Return [X, Y] of the center of cell containing provided text 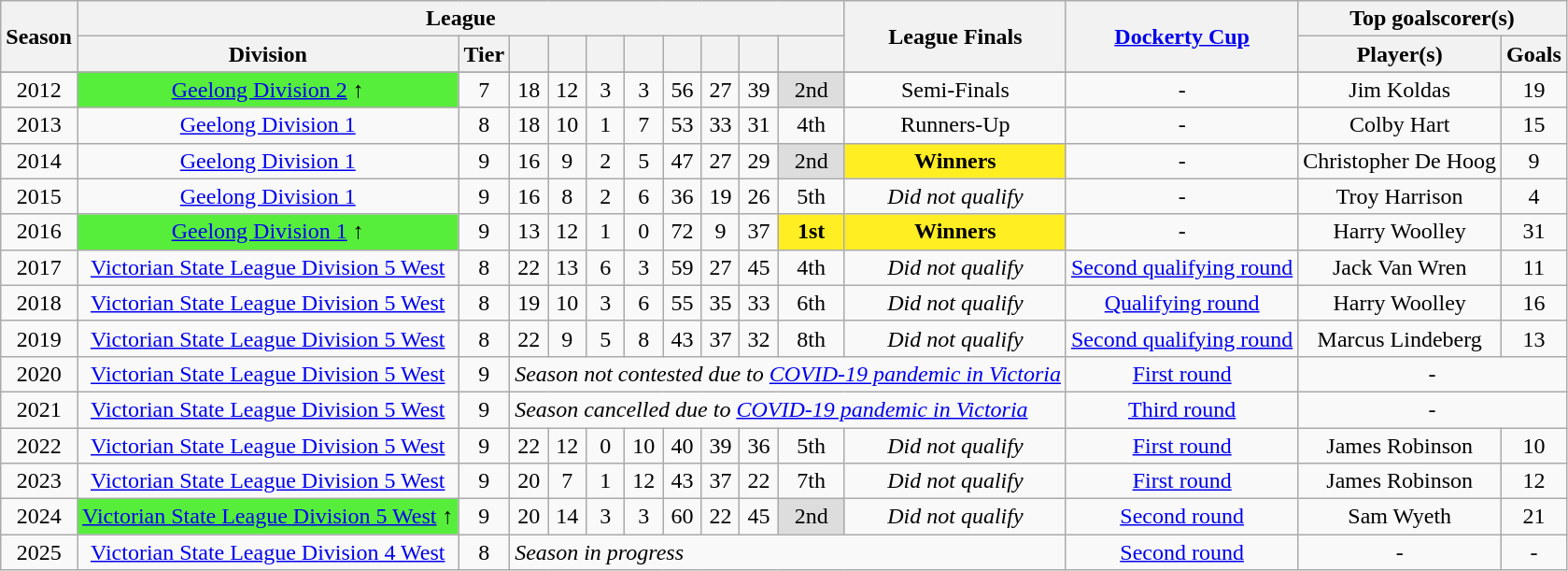
53 [682, 125]
Victorian State League Division 4 West [267, 552]
Runners-Up [954, 125]
Player(s) [1400, 54]
Geelong Division 1 ↑ [267, 232]
Victorian State League Division 5 West ↑ [267, 517]
Jack Van Wren [1400, 267]
59 [682, 267]
47 [682, 161]
4 [1534, 196]
Goals [1534, 54]
Colby Hart [1400, 125]
2022 [39, 446]
2014 [39, 161]
2017 [39, 267]
2016 [39, 232]
32 [758, 338]
Top goalscorer(s) [1433, 19]
11 [1534, 267]
Season not contested due to COVID-19 pandemic in Victoria [788, 374]
Jim Koldas [1400, 90]
2012 [39, 90]
6th [811, 303]
26 [758, 196]
56 [682, 90]
Semi-Finals [954, 90]
League [460, 19]
2015 [39, 196]
Qualifying round [1181, 303]
2024 [39, 517]
Tier [484, 54]
Troy Harrison [1400, 196]
Season cancelled due to COVID-19 pandemic in Victoria [788, 409]
Dockerty Cup [1181, 36]
Geelong Division 2 ↑ [267, 90]
Season [39, 36]
2019 [39, 338]
8th [811, 338]
35 [721, 303]
1st [811, 232]
Sam Wyeth [1400, 517]
Division [267, 54]
2013 [39, 125]
2020 [39, 374]
Christopher De Hoog [1400, 161]
Season in progress [788, 552]
55 [682, 303]
15 [1534, 125]
60 [682, 517]
29 [758, 161]
2018 [39, 303]
Third round [1181, 409]
14 [568, 517]
40 [682, 446]
Marcus Lindeberg [1400, 338]
72 [682, 232]
2023 [39, 481]
2025 [39, 552]
7th [811, 481]
2021 [39, 409]
League Finals [954, 36]
21 [1534, 517]
